Output the (X, Y) coordinate of the center of the cell containing the given text.  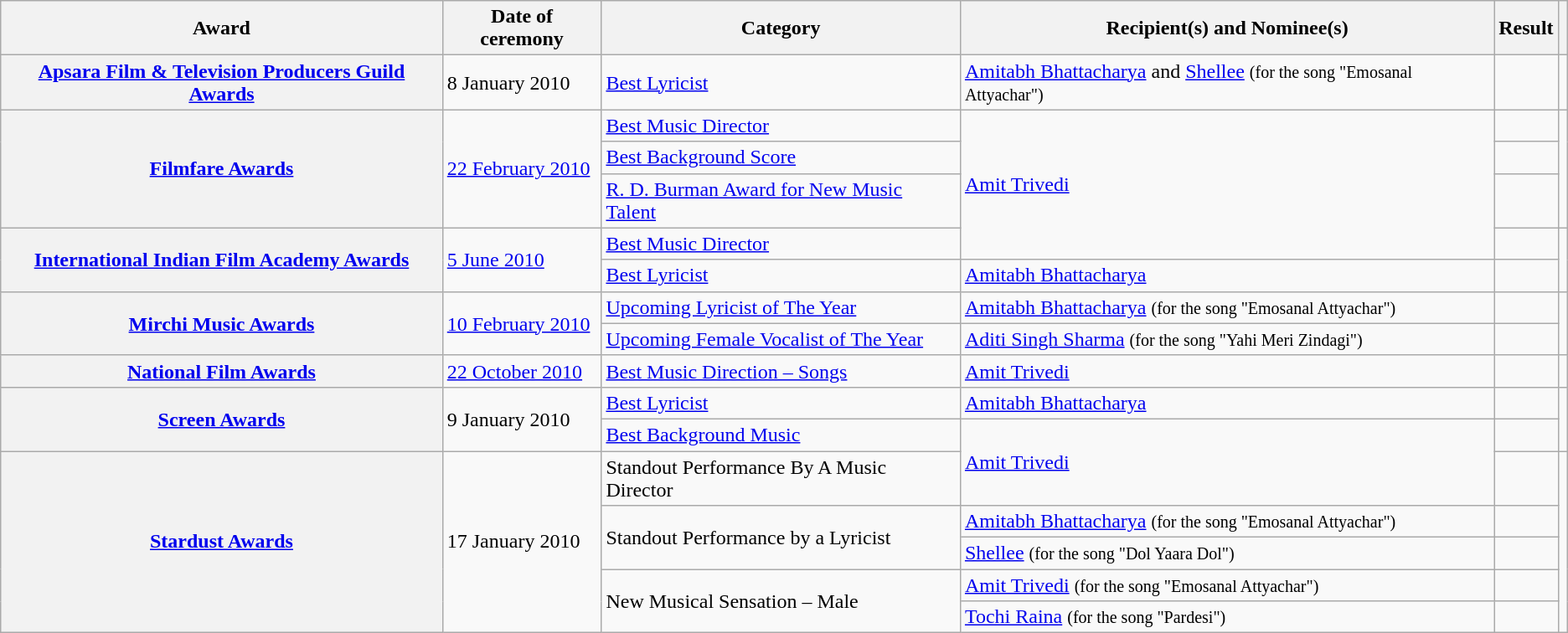
Apsara Film & Television Producers Guild Awards (221, 82)
Standout Performance by a Lyricist (781, 538)
Result (1526, 28)
Upcoming Lyricist of The Year (781, 307)
Upcoming Female Vocalist of The Year (781, 339)
Tochi Raina (for the song "Pardesi") (1226, 617)
National Film Awards (221, 371)
Best Background Score (781, 157)
Best Music Direction – Songs (781, 371)
Screen Awards (221, 419)
New Musical Sensation – Male (781, 601)
17 January 2010 (522, 541)
Best Background Music (781, 435)
22 February 2010 (522, 169)
Recipient(s) and Nominee(s) (1226, 28)
Aditi Singh Sharma (for the song "Yahi Meri Zindagi") (1226, 339)
Stardust Awards (221, 541)
Standout Performance By A Music Director (781, 477)
8 January 2010 (522, 82)
Award (221, 28)
International Indian Film Academy Awards (221, 260)
Amit Trivedi (for the song "Emosanal Attyachar") (1226, 585)
Filmfare Awards (221, 169)
Mirchi Music Awards (221, 323)
5 June 2010 (522, 260)
Category (781, 28)
9 January 2010 (522, 419)
Amitabh Bhattacharya and Shellee (for the song "Emosanal Attyachar") (1226, 82)
10 February 2010 (522, 323)
22 October 2010 (522, 371)
Date of ceremony (522, 28)
R. D. Burman Award for New Music Talent (781, 201)
Shellee (for the song "Dol Yaara Dol") (1226, 553)
